Output the (X, Y) coordinate of the center of the cell containing the given text.  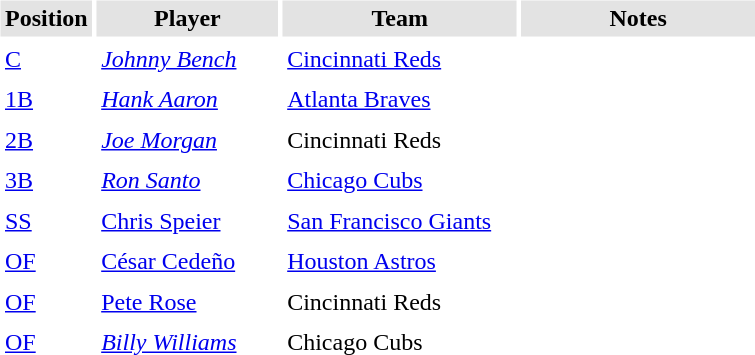
San Francisco Giants (400, 221)
Position (46, 18)
Chris Speier (188, 221)
Atlanta Braves (400, 100)
Pete Rose (188, 302)
Team (400, 18)
Joe Morgan (188, 140)
3B (46, 180)
Hank Aaron (188, 100)
C (46, 59)
SS (46, 221)
César Cedeño (188, 262)
Johnny Bench (188, 59)
Chicago Cubs (400, 180)
2B (46, 140)
Notes (638, 18)
Ron Santo (188, 180)
Player (188, 18)
Houston Astros (400, 262)
1B (46, 100)
